Scan for the cell matching the given text and deliver its [X, Y] coordinate at center. 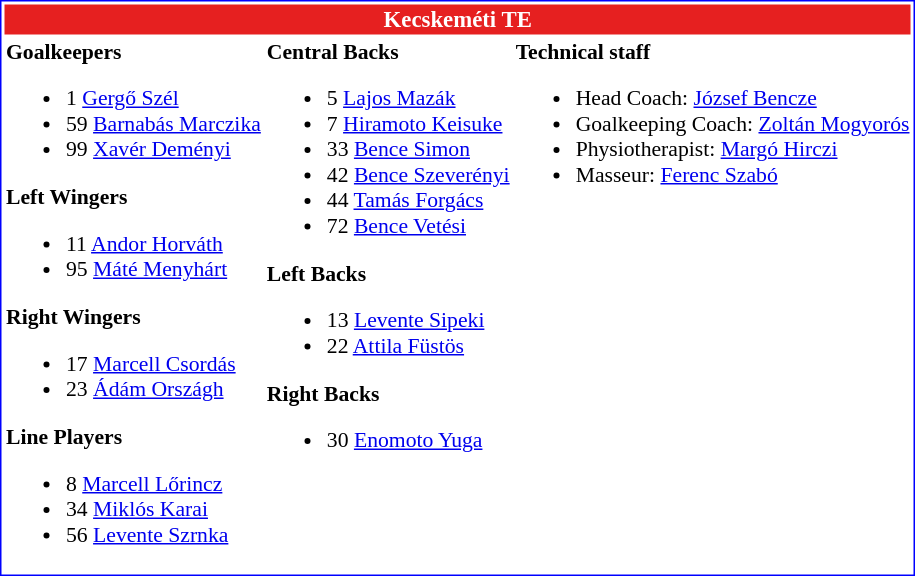
Technical staffHead Coach: József BenczeGoalkeeping Coach: Zoltán MogyorósPhysiotherapist: Margó HircziMasseur: Ferenc Szabó [712, 304]
Kecskeméti TE [457, 19]
